Output the [X, Y] coordinate of the center of the cell containing the given text.  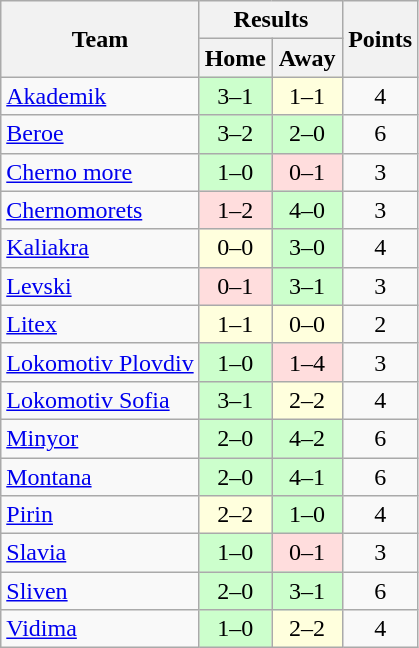
Kaliakra [100, 248]
Akademik [100, 96]
1–2 [235, 210]
3–0 [308, 248]
4–2 [308, 438]
Chernomorets [100, 210]
Points [380, 39]
Results [270, 20]
Team [100, 39]
Sliven [100, 591]
Away [308, 58]
Litex [100, 324]
4–1 [308, 477]
Beroe [100, 134]
1–4 [308, 362]
4–0 [308, 210]
Lokomotiv Plovdiv [100, 362]
Pirin [100, 515]
Cherno more [100, 172]
Montana [100, 477]
Home [235, 58]
Slavia [100, 553]
Vidima [100, 629]
3–2 [235, 134]
Minyor [100, 438]
Lokomotiv Sofia [100, 400]
Levski [100, 286]
2 [380, 324]
